Return the (X, Y) coordinate for the center point of the cell that contains the specified text.  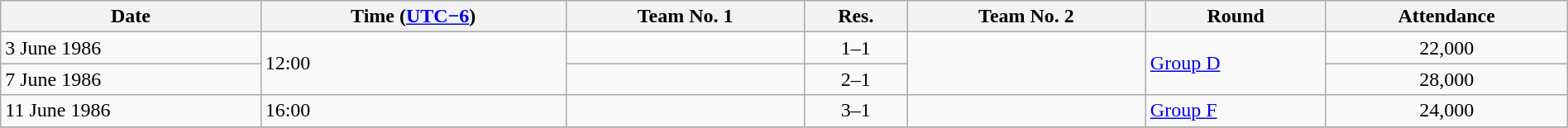
Group F (1236, 111)
Team No. 1 (685, 17)
3–1 (856, 111)
28,000 (1446, 79)
1–1 (856, 48)
Res. (856, 17)
7 June 1986 (131, 79)
16:00 (414, 111)
12:00 (414, 64)
Attendance (1446, 17)
2–1 (856, 79)
Group D (1236, 64)
11 June 1986 (131, 111)
Time (UTC−6) (414, 17)
24,000 (1446, 111)
Round (1236, 17)
Team No. 2 (1027, 17)
Date (131, 17)
22,000 (1446, 48)
3 June 1986 (131, 48)
